Search for the cell housing the specified text and yield its (x, y) center coordinate. 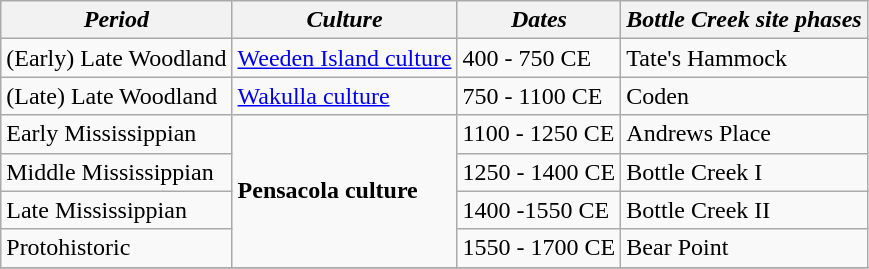
Pensacola culture (344, 191)
Culture (344, 20)
Dates (539, 20)
Coden (744, 96)
Early Mississippian (116, 134)
Tate's Hammock (744, 58)
Bottle Creek site phases (744, 20)
(Early) Late Woodland (116, 58)
Bottle Creek II (744, 210)
1550 - 1700 CE (539, 248)
(Late) Late Woodland (116, 96)
Weeden Island culture (344, 58)
Middle Mississippian (116, 172)
Bear Point (744, 248)
1100 - 1250 CE (539, 134)
Wakulla culture (344, 96)
Andrews Place (744, 134)
Late Mississippian (116, 210)
Period (116, 20)
1250 - 1400 CE (539, 172)
Bottle Creek I (744, 172)
400 - 750 CE (539, 58)
Protohistoric (116, 248)
1400 -1550 CE (539, 210)
750 - 1100 CE (539, 96)
